Pinpoint the cell where the given text exists, returning its (x, y) midpoint coordinate. 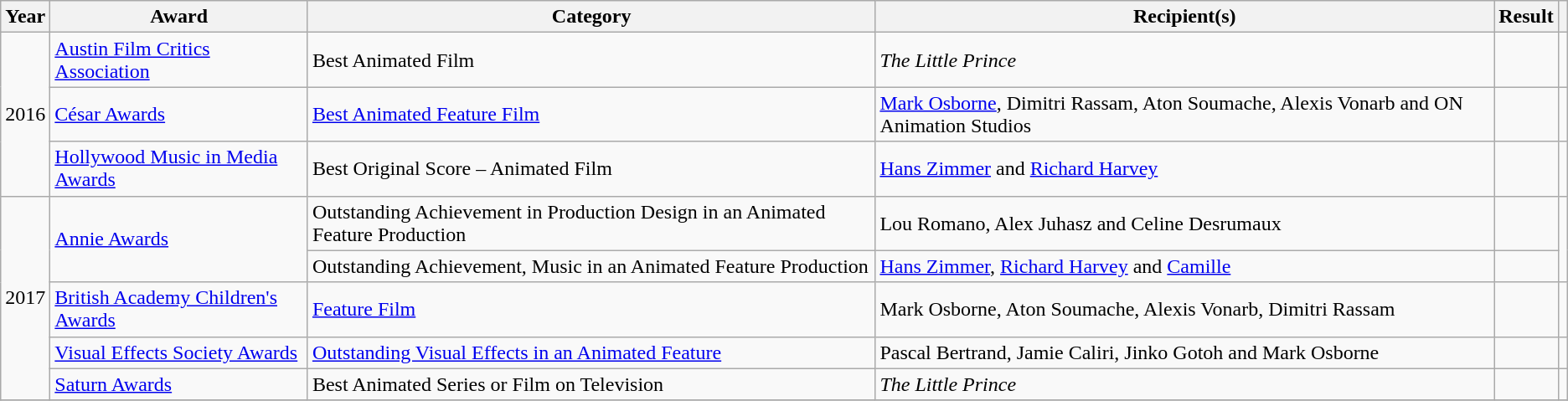
Award (179, 17)
Saturn Awards (179, 384)
Visual Effects Society Awards (179, 352)
Mark Osborne, Aton Soumache, Alexis Vonarb, Dimitri Rassam (1184, 310)
Category (591, 17)
British Academy Children's Awards (179, 310)
Outstanding Achievement in Production Design in an Animated Feature Production (591, 223)
Pascal Bertrand, Jamie Caliri, Jinko Gotoh and Mark Osborne (1184, 352)
Year (25, 17)
Best Original Score – Animated Film (591, 169)
Hollywood Music in Media Awards (179, 169)
Hans Zimmer and Richard Harvey (1184, 169)
Feature Film (591, 310)
César Awards (179, 114)
Mark Osborne, Dimitri Rassam, Aton Soumache, Alexis Vonarb and ON Animation Studios (1184, 114)
Hans Zimmer, Richard Harvey and Camille (1184, 266)
Outstanding Achievement, Music in an Animated Feature Production (591, 266)
2017 (25, 298)
Best Animated Feature Film (591, 114)
Austin Film Critics Association (179, 60)
Outstanding Visual Effects in an Animated Feature (591, 352)
Best Animated Series or Film on Television (591, 384)
2016 (25, 114)
Lou Romano, Alex Juhasz and Celine Desrumaux (1184, 223)
Annie Awards (179, 239)
Best Animated Film (591, 60)
Recipient(s) (1184, 17)
Result (1526, 17)
